Capture the cell that displays the provided text and extract its [X, Y] central coordinate. 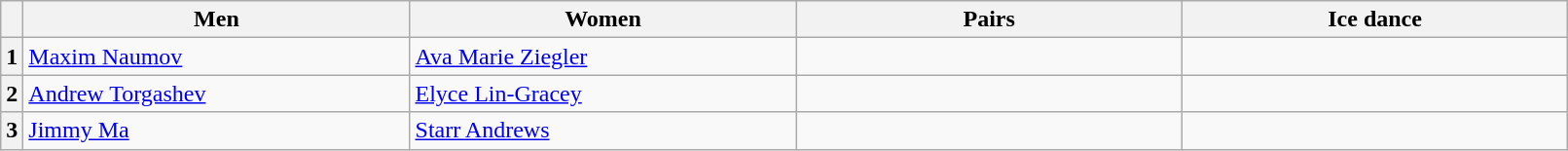
Pairs [989, 19]
Men [216, 19]
Women [603, 19]
2 [12, 94]
Maxim Naumov [216, 57]
Andrew Torgashev [216, 94]
Elyce Lin-Gracey [603, 94]
3 [12, 131]
Ice dance [1374, 19]
Starr Andrews [603, 131]
1 [12, 57]
Ava Marie Ziegler [603, 57]
Jimmy Ma [216, 131]
